Return [X, Y] of the center of cell containing provided text 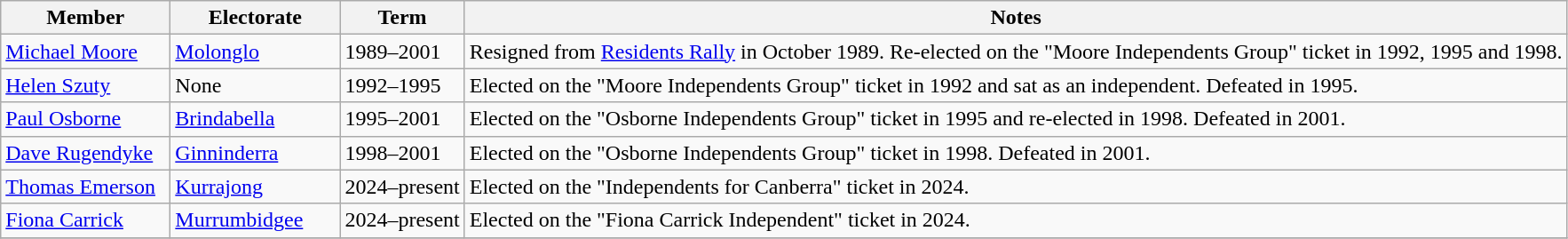
Elected on the "Moore Independents Group" ticket in 1992 and sat as an independent. Defeated in 1995. [1016, 85]
Paul Osborne [85, 119]
Elected on the "Osborne Independents Group" ticket in 1995 and re-elected in 1998. Defeated in 2001. [1016, 119]
None [256, 85]
1998–2001 [402, 153]
Molonglo [256, 52]
Member [85, 18]
Michael Moore [85, 52]
Fiona Carrick [85, 220]
Kurrajong [256, 187]
Ginninderra [256, 153]
Brindabella [256, 119]
Elected on the "Osborne Independents Group" ticket in 1998. Defeated in 2001. [1016, 153]
1995–2001 [402, 119]
Elected on the "Fiona Carrick Independent" ticket in 2024. [1016, 220]
Resigned from Residents Rally in October 1989. Re-elected on the "Moore Independents Group" ticket in 1992, 1995 and 1998. [1016, 52]
1989–2001 [402, 52]
Dave Rugendyke [85, 153]
Term [402, 18]
Helen Szuty [85, 85]
Electorate [256, 18]
1992–1995 [402, 85]
Murrumbidgee [256, 220]
Elected on the "Independents for Canberra" ticket in 2024. [1016, 187]
Thomas Emerson [85, 187]
Notes [1016, 18]
